From the cell containing the given text, extract its center point as [x, y] coordinate. 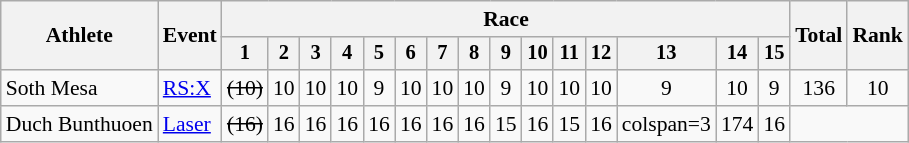
Athlete [80, 36]
5 [379, 54]
6 [411, 54]
(10) [245, 88]
colspan=3 [666, 124]
4 [347, 54]
Laser [190, 124]
136 [818, 88]
11 [569, 54]
14 [738, 54]
2 [284, 54]
Rank [878, 36]
Total [818, 36]
8 [474, 54]
RS:X [190, 88]
174 [738, 124]
Duch Bunthuoen [80, 124]
(16) [245, 124]
1 [245, 54]
Event [190, 36]
Soth Mesa [80, 88]
12 [601, 54]
3 [316, 54]
Race [506, 19]
13 [666, 54]
7 [443, 54]
